Identify which cell holds the provided text, then report its (X, Y) central coordinate. 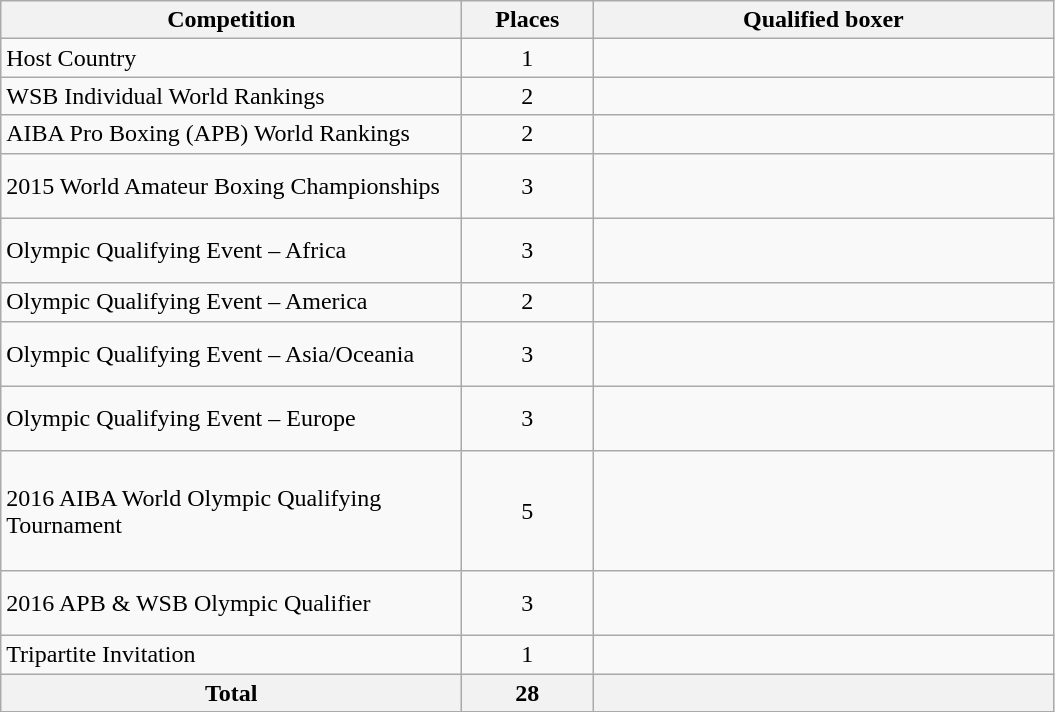
Olympic Qualifying Event – Europe (232, 418)
Tripartite Invitation (232, 654)
28 (528, 693)
WSB Individual World Rankings (232, 96)
2016 APB & WSB Olympic Qualifier (232, 602)
Olympic Qualifying Event – Africa (232, 250)
2016 AIBA World Olympic Qualifying Tournament (232, 510)
Olympic Qualifying Event – America (232, 302)
Olympic Qualifying Event – Asia/Oceania (232, 354)
Qualified boxer (824, 20)
AIBA Pro Boxing (APB) World Rankings (232, 134)
Total (232, 693)
Places (528, 20)
2015 World Amateur Boxing Championships (232, 186)
Host Country (232, 58)
5 (528, 510)
Competition (232, 20)
